Scan for the cell matching the given text and deliver its (x, y) coordinate at center. 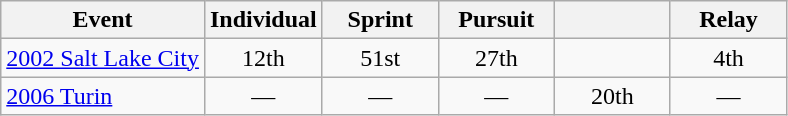
27th (496, 58)
Individual (263, 20)
51st (380, 58)
4th (728, 58)
Relay (728, 20)
12th (263, 58)
20th (612, 96)
2006 Turin (103, 96)
Event (103, 20)
Sprint (380, 20)
2002 Salt Lake City (103, 58)
Pursuit (496, 20)
